Output the (x, y) coordinate of the center of the cell containing the given text.  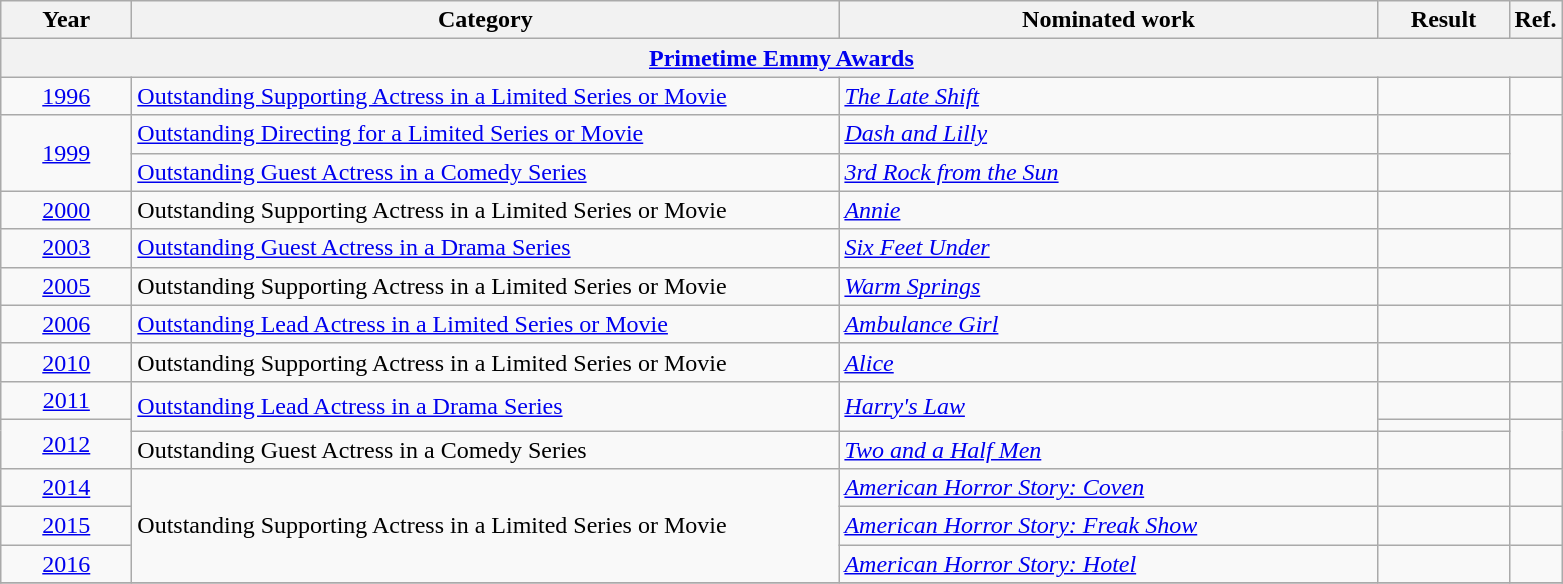
Result (1444, 20)
The Late Shift (1108, 96)
1999 (66, 153)
Outstanding Directing for a Limited Series or Movie (486, 134)
American Horror Story: Coven (1108, 488)
Outstanding Lead Actress in a Drama Series (486, 406)
2016 (66, 564)
2011 (66, 400)
Year (66, 20)
2003 (66, 248)
Outstanding Guest Actress in a Drama Series (486, 248)
2005 (66, 286)
Primetime Emmy Awards (782, 58)
2000 (66, 210)
2015 (66, 526)
2012 (66, 444)
American Horror Story: Hotel (1108, 564)
3rd Rock from the Sun (1108, 172)
Ref. (1536, 20)
Dash and Lilly (1108, 134)
Warm Springs (1108, 286)
Two and a Half Men (1108, 449)
Harry's Law (1108, 406)
Outstanding Lead Actress in a Limited Series or Movie (486, 324)
Six Feet Under (1108, 248)
2010 (66, 362)
Alice (1108, 362)
1996 (66, 96)
Ambulance Girl (1108, 324)
Category (486, 20)
2006 (66, 324)
Annie (1108, 210)
American Horror Story: Freak Show (1108, 526)
Nominated work (1108, 20)
2014 (66, 488)
